Identify which cell holds the provided text, then report its [X, Y] central coordinate. 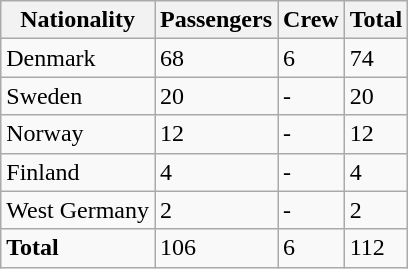
West Germany [78, 210]
Passengers [216, 20]
Norway [78, 134]
68 [216, 58]
Crew [312, 20]
74 [376, 58]
Finland [78, 172]
Sweden [78, 96]
Denmark [78, 58]
Nationality [78, 20]
106 [216, 248]
112 [376, 248]
